Provide the (x, y) coordinate of the cell's center where the given text is located.  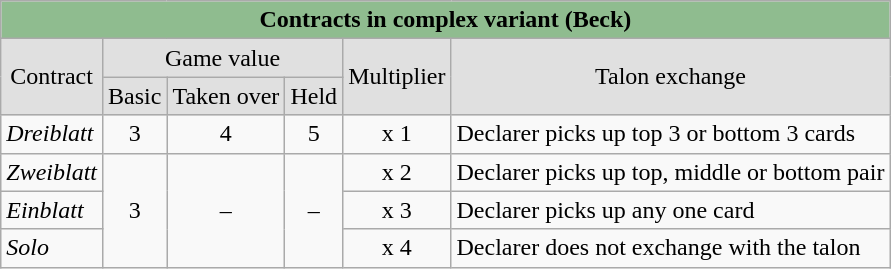
Talon exchange (670, 77)
Game value (222, 58)
Zweiblatt (52, 172)
5 (314, 134)
Declarer does not exchange with the talon (670, 248)
Multiplier (397, 77)
Declarer picks up any one card (670, 210)
x 1 (397, 134)
Taken over (226, 96)
4 (226, 134)
Declarer picks up top, middle or bottom pair (670, 172)
x 2 (397, 172)
Declarer picks up top 3 or bottom 3 cards (670, 134)
Contract (52, 77)
Dreiblatt (52, 134)
Solo (52, 248)
x 3 (397, 210)
Basic (134, 96)
Einblatt (52, 210)
Held (314, 96)
x 4 (397, 248)
Contracts in complex variant (Beck) (446, 20)
